Extract the [x, y] coordinate from the center of the cell holding the provided text.  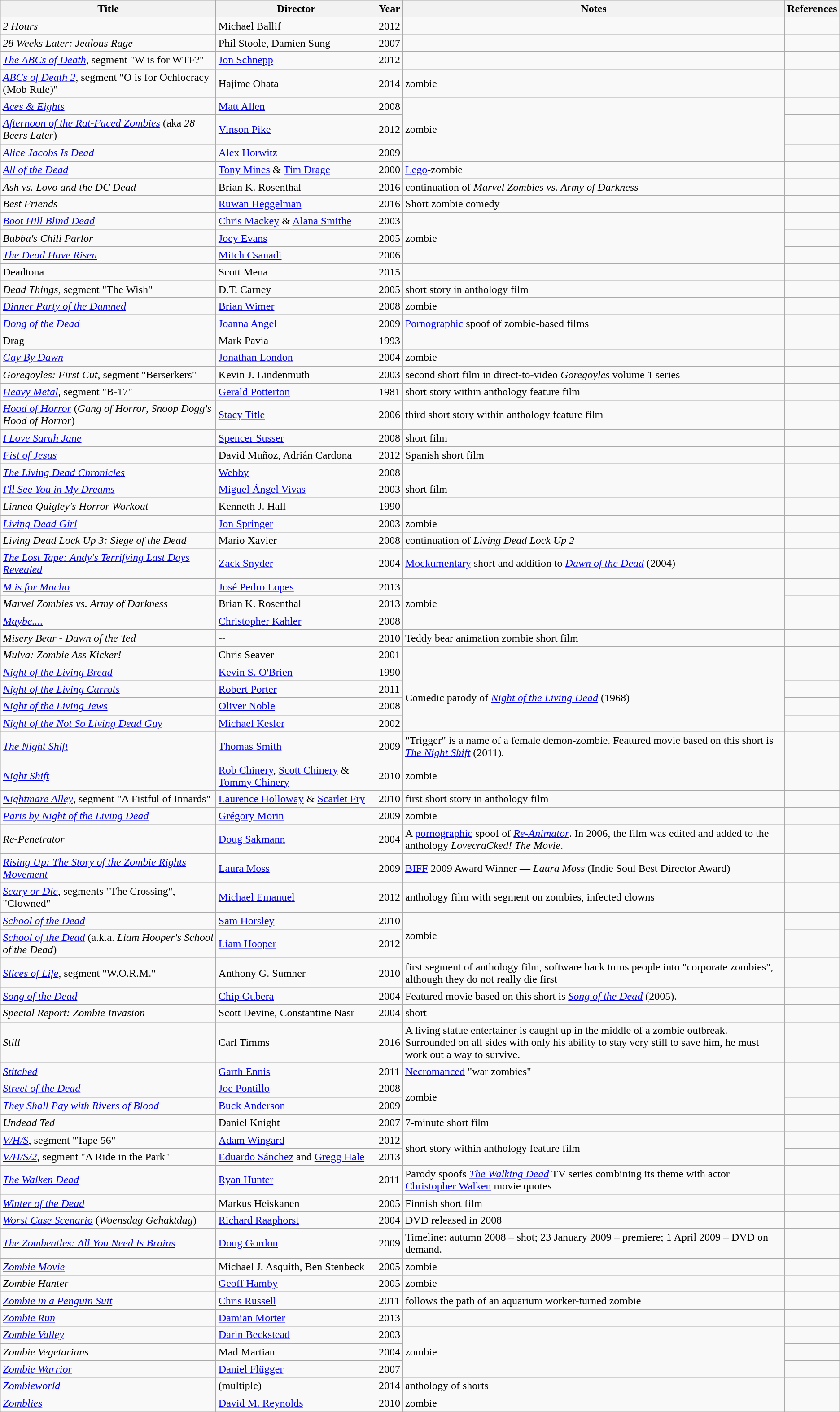
Night of the Not So Living Dead Guy [109, 723]
continuation of Marvel Zombies vs. Army of Darkness [593, 187]
References [812, 9]
Eduardo Sánchez and Gregg Hale [296, 1157]
Michael J. Asquith, Ben Stenbeck [296, 1267]
Thomas Smith [296, 747]
Mario Xavier [296, 541]
Oliver Noble [296, 706]
Necromanced "war zombies" [593, 1071]
third short story within anthology feature film [593, 415]
Joe Pontillo [296, 1089]
Kevin J. Lindenmuth [296, 375]
Markus Heiskanen [296, 1203]
Scary or Die, segments "The Crossing", "Clowned" [109, 897]
second short film in direct-to-video Goregoyles volume 1 series [593, 375]
Adam Wingard [296, 1140]
7-minute short film [593, 1123]
José Pedro Lopes [296, 587]
V/H/S/2, segment "A Ride in the Park" [109, 1157]
Alice Jacobs Is Dead [109, 153]
Parody spoofs The Walking Dead TV series combining its theme with actor Christopher Walken movie quotes [593, 1180]
Bubba's Chili Parlor [109, 238]
Liam Hooper [296, 944]
anthology of shorts [593, 1386]
Tony Mines & Tim Drage [296, 170]
Scott Devine, Constantine Nasr [296, 1013]
2000 [389, 170]
Still [109, 1042]
Laurence Holloway & Scarlet Fry [296, 799]
28 Weeks Later: Jealous Rage [109, 43]
Mark Pavia [296, 341]
Zombieworld [109, 1386]
Ash vs. Lovo and the DC Dead [109, 187]
1993 [389, 341]
Brian Wimer [296, 306]
Kevin S. O'Brien [296, 672]
The Night Shift [109, 747]
ABCs of Death 2, segment "O is for Ochlocracy (Mob Rule)" [109, 83]
Night of the Living Jews [109, 706]
They Shall Pay with Rivers of Blood [109, 1106]
DVD released in 2008 [593, 1220]
Zombie Vegetarians [109, 1352]
Carl Timms [296, 1042]
first segment of anthology film, software hack turns people into "corporate zombies", although they do not really die first [593, 973]
The ABCs of Death, segment "W is for WTF?" [109, 60]
Daniel Knight [296, 1123]
Featured movie based on this short is Song of the Dead (2005). [593, 996]
Ryan Hunter [296, 1180]
Hajime Ohata [296, 83]
The Dead Have Risen [109, 255]
Zack Snyder [296, 564]
Michael Ballif [296, 26]
short [593, 1013]
Finnish short film [593, 1203]
Slices of Life, segment "W.O.R.M." [109, 973]
David M. Reynolds [296, 1403]
Jon Schnepp [296, 60]
Teddy bear animation zombie short film [593, 638]
Misery Bear - Dawn of the Ted [109, 638]
Rising Up: The Story of the Zombie Rights Movement [109, 869]
Drag [109, 341]
Scott Mena [296, 272]
Chris Mackey & Alana Smithe [296, 221]
Street of the Dead [109, 1089]
Zombie in a Penguin Suit [109, 1301]
Miguel Ángel Vivas [296, 489]
Alex Horwitz [296, 153]
Night of the Living Carrots [109, 689]
Mitch Csanadi [296, 255]
(multiple) [296, 1386]
Aces & Eights [109, 106]
Zombie Valley [109, 1335]
follows the path of an aquarium worker-turned zombie [593, 1301]
Sam Horsley [296, 921]
Deadtona [109, 272]
Darin Beckstead [296, 1335]
Robert Porter [296, 689]
Spanish short film [593, 455]
Linnea Quigley's Horror Workout [109, 506]
Spencer Susser [296, 438]
Timeline: autumn 2008 – shot; 23 January 2009 – premiere; 1 April 2009 – DVD on demand. [593, 1244]
Joey Evans [296, 238]
Phil Stoole, Damien Sung [296, 43]
Grégory Morin [296, 816]
Night of the Living Bread [109, 672]
2002 [389, 723]
Worst Case Scenario (Woensdag Gehaktdag) [109, 1220]
Dinner Party of the Damned [109, 306]
I Love Sarah Jane [109, 438]
School of the Dead [109, 921]
Living Dead Girl [109, 524]
Afternoon of the Rat-Faced Zombies (aka 28 Beers Later) [109, 129]
-- [296, 638]
Daniel Flügger [296, 1369]
2 Hours [109, 26]
Chris Russell [296, 1301]
The Lost Tape: Andy's Terrifying Last Days Revealed [109, 564]
Undead Ted [109, 1123]
Webby [296, 472]
Mad Martian [296, 1352]
Zombie Run [109, 1318]
David Muñoz, Adrián Cardona [296, 455]
Damian Morter [296, 1318]
Maybe.... [109, 621]
1981 [389, 392]
M is for Macho [109, 587]
Gay By Dawn [109, 358]
Night Shift [109, 775]
Fist of Jesus [109, 455]
Living Dead Lock Up 3: Siege of the Dead [109, 541]
V/H/S, segment "Tape 56" [109, 1140]
Best Friends [109, 204]
Comedic parody of Night of the Living Dead (1968) [593, 698]
Nightmare Alley, segment "A Fistful of Innards" [109, 799]
Zombie Hunter [109, 1284]
anthology film with segment on zombies, infected clowns [593, 897]
Ruwan Heggelman [296, 204]
Gerald Potterton [296, 392]
"Trigger" is a name of a female demon-zombie. Featured movie based on this short is The Night Shift (2011). [593, 747]
first short story in anthology film [593, 799]
Christopher Kahler [296, 621]
Buck Anderson [296, 1106]
Vinson Pike [296, 129]
Lego-zombie [593, 170]
Winter of the Dead [109, 1203]
The Living Dead Chronicles [109, 472]
2001 [389, 655]
Garth Ennis [296, 1071]
Jon Springer [296, 524]
Rob Chinery, Scott Chinery & Tommy Chinery [296, 775]
Director [296, 9]
Dong of the Dead [109, 323]
The Walken Dead [109, 1180]
Michael Emanuel [296, 897]
Short zombie comedy [593, 204]
Chip Gubera [296, 996]
I'll See You in My Dreams [109, 489]
Zomblies [109, 1403]
School of the Dead (a.k.a. Liam Hooper's School of the Dead) [109, 944]
A pornographic spoof of Re-Animator. In 2006, the film was edited and added to the anthology LovecraCked! The Movie. [593, 839]
Song of the Dead [109, 996]
Stacy Title [296, 415]
short story in anthology film [593, 289]
Boot Hill Blind Dead [109, 221]
Goregoyles: First Cut, segment "Berserkers" [109, 375]
Mulva: Zombie Ass Kicker! [109, 655]
Paris by Night of the Living Dead [109, 816]
Title [109, 9]
Richard Raaphorst [296, 1220]
D.T. Carney [296, 289]
Notes [593, 9]
Doug Gordon [296, 1244]
continuation of Living Dead Lock Up 2 [593, 541]
2015 [389, 272]
Geoff Hamby [296, 1284]
Zombie Warrior [109, 1369]
All of the Dead [109, 170]
Anthony G. Sumner [296, 973]
Zombie Movie [109, 1267]
Marvel Zombies vs. Army of Darkness [109, 604]
The Zombeatles: All You Need Is Brains [109, 1244]
Kenneth J. Hall [296, 506]
Heavy Metal, segment "B-17" [109, 392]
Jonathan London [296, 358]
Dead Things, segment "The Wish" [109, 289]
Michael Kesler [296, 723]
Doug Sakmann [296, 839]
Laura Moss [296, 869]
Special Report: Zombie Invasion [109, 1013]
BIFF 2009 Award Winner — Laura Moss (Indie Soul Best Director Award) [593, 869]
Year [389, 9]
Mockumentary short and addition to Dawn of the Dead (2004) [593, 564]
Chris Seaver [296, 655]
Re-Penetrator [109, 839]
Matt Allen [296, 106]
Joanna Angel [296, 323]
Hood of Horror (Gang of Horror, Snoop Dogg's Hood of Horror) [109, 415]
Stitched [109, 1071]
Pornographic spoof of zombie-based films [593, 323]
